Scan for the cell matching the given text and deliver its [X, Y] coordinate at center. 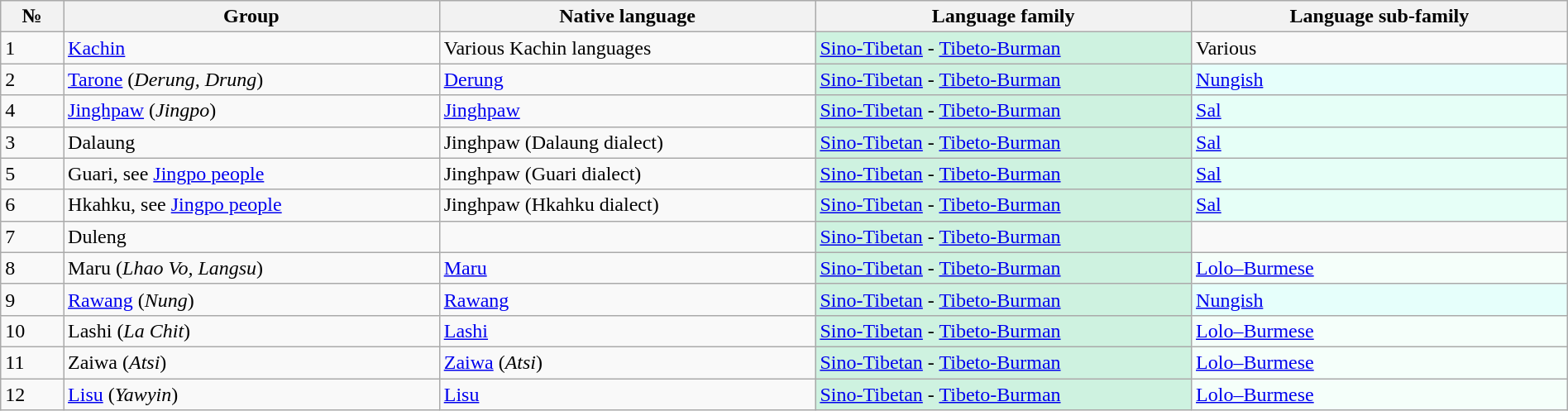
Rawang (Nung) [251, 299]
Duleng [251, 237]
Lashi (La Chit) [251, 331]
Jinghpaw (Dalaung dialect) [627, 142]
12 [32, 394]
Derung [627, 79]
Lisu [627, 394]
Lisu (Yawyin) [251, 394]
Kachin [251, 48]
Native language [627, 17]
Jinghpaw (Jingpo) [251, 111]
Jinghpaw (Hkahku dialect) [627, 205]
5 [32, 174]
Guari, see Jingpo people [251, 174]
11 [32, 362]
7 [32, 237]
4 [32, 111]
8 [32, 268]
9 [32, 299]
1 [32, 48]
10 [32, 331]
Jinghpaw [627, 111]
Language sub-family [1379, 17]
Jinghpaw (Guari dialect) [627, 174]
Language family [1004, 17]
6 [32, 205]
Lashi [627, 331]
Hkahku, see Jingpo people [251, 205]
3 [32, 142]
Maru [627, 268]
Dalaung [251, 142]
№ [32, 17]
2 [32, 79]
Rawang [627, 299]
Various Kachin languages [627, 48]
Various [1379, 48]
Maru (Lhao Vo, Langsu) [251, 268]
Tarone (Derung, Drung) [251, 79]
Group [251, 17]
